Search for the cell housing the specified text and yield its (x, y) center coordinate. 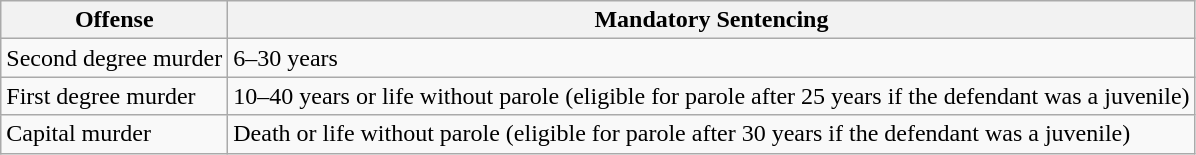
Second degree murder (114, 58)
Mandatory Sentencing (712, 20)
Capital murder (114, 134)
First degree murder (114, 96)
6–30 years (712, 58)
Death or life without parole (eligible for parole after 30 years if the defendant was a juvenile) (712, 134)
Offense (114, 20)
10–40 years or life without parole (eligible for parole after 25 years if the defendant was a juvenile) (712, 96)
